Return [x, y] of the center of cell containing provided text 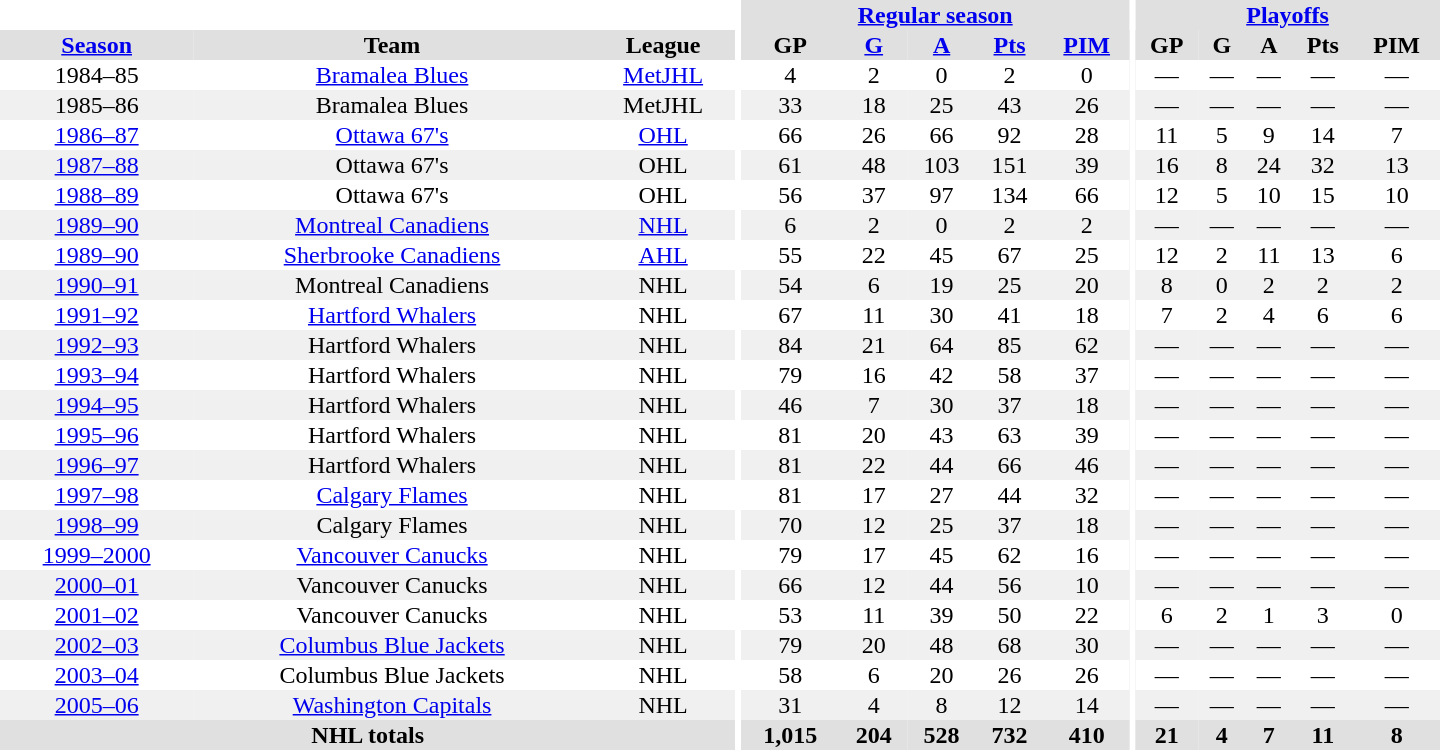
2000–01 [96, 585]
151 [1010, 165]
1 [1268, 615]
2003–04 [96, 675]
AHL [663, 255]
92 [1010, 135]
Regular season [936, 15]
204 [874, 735]
15 [1322, 195]
54 [790, 285]
Team [392, 45]
28 [1086, 135]
85 [1010, 345]
27 [942, 495]
42 [942, 375]
19 [942, 285]
1,015 [790, 735]
2002–03 [96, 645]
Playoffs [1288, 15]
1988–89 [96, 195]
3 [1322, 615]
9 [1268, 135]
1996–97 [96, 465]
1985–86 [96, 105]
70 [790, 525]
Washington Capitals [392, 705]
1986–87 [96, 135]
Season [96, 45]
NHL totals [368, 735]
24 [1268, 165]
61 [790, 165]
1987–88 [96, 165]
732 [1010, 735]
68 [1010, 645]
1995–96 [96, 435]
1991–92 [96, 315]
97 [942, 195]
1998–99 [96, 525]
1997–98 [96, 495]
84 [790, 345]
League [663, 45]
1993–94 [96, 375]
55 [790, 255]
134 [1010, 195]
31 [790, 705]
1999–2000 [96, 555]
33 [790, 105]
1984–85 [96, 75]
41 [1010, 315]
103 [942, 165]
2001–02 [96, 615]
1990–91 [96, 285]
64 [942, 345]
2005–06 [96, 705]
528 [942, 735]
63 [1010, 435]
53 [790, 615]
Sherbrooke Canadiens [392, 255]
50 [1010, 615]
410 [1086, 735]
1992–93 [96, 345]
1994–95 [96, 405]
